Pinpoint the cell where the given text exists, returning its [x, y] midpoint coordinate. 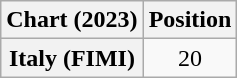
Position [190, 20]
20 [190, 58]
Italy (FIMI) [72, 58]
Chart (2023) [72, 20]
